Detect which cell encompasses the target text, then output its [x, y] center coordinate. 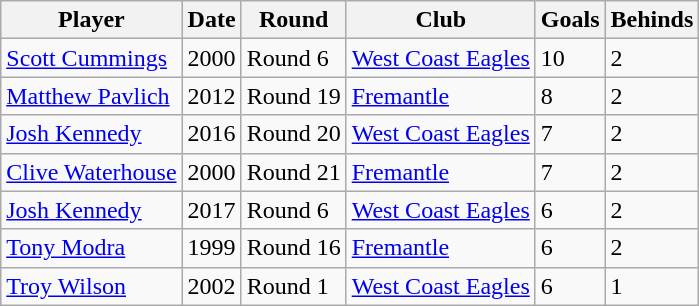
1 [652, 286]
2017 [212, 210]
2002 [212, 286]
Matthew Pavlich [92, 96]
Round 19 [294, 96]
Round 16 [294, 248]
Tony Modra [92, 248]
Player [92, 20]
Behinds [652, 20]
Club [440, 20]
2016 [212, 134]
8 [570, 96]
Troy Wilson [92, 286]
2012 [212, 96]
Round 20 [294, 134]
10 [570, 58]
Date [212, 20]
Goals [570, 20]
1999 [212, 248]
Round [294, 20]
Scott Cummings [92, 58]
Round 1 [294, 286]
Round 21 [294, 172]
Clive Waterhouse [92, 172]
